Return [X, Y] of the center of cell containing provided text 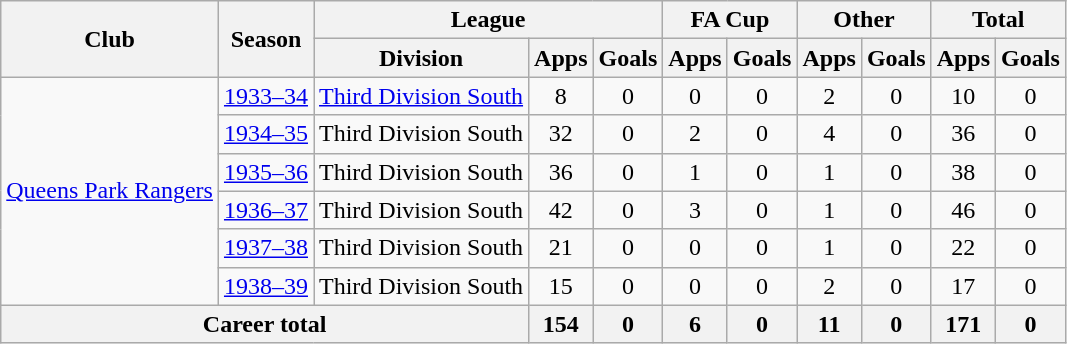
11 [829, 324]
8 [561, 96]
Club [110, 39]
22 [963, 248]
17 [963, 286]
171 [963, 324]
154 [561, 324]
1936–37 [266, 210]
Season [266, 39]
32 [561, 134]
1933–34 [266, 96]
1934–35 [266, 134]
3 [695, 210]
Queens Park Rangers [110, 191]
6 [695, 324]
46 [963, 210]
4 [829, 134]
1935–36 [266, 172]
1938–39 [266, 286]
42 [561, 210]
10 [963, 96]
Career total [265, 324]
38 [963, 172]
League [488, 20]
Division [422, 58]
15 [561, 286]
FA Cup [730, 20]
21 [561, 248]
Total [998, 20]
Other [864, 20]
1937–38 [266, 248]
